Extract the [x, y] coordinate from the center of the cell holding the provided text.  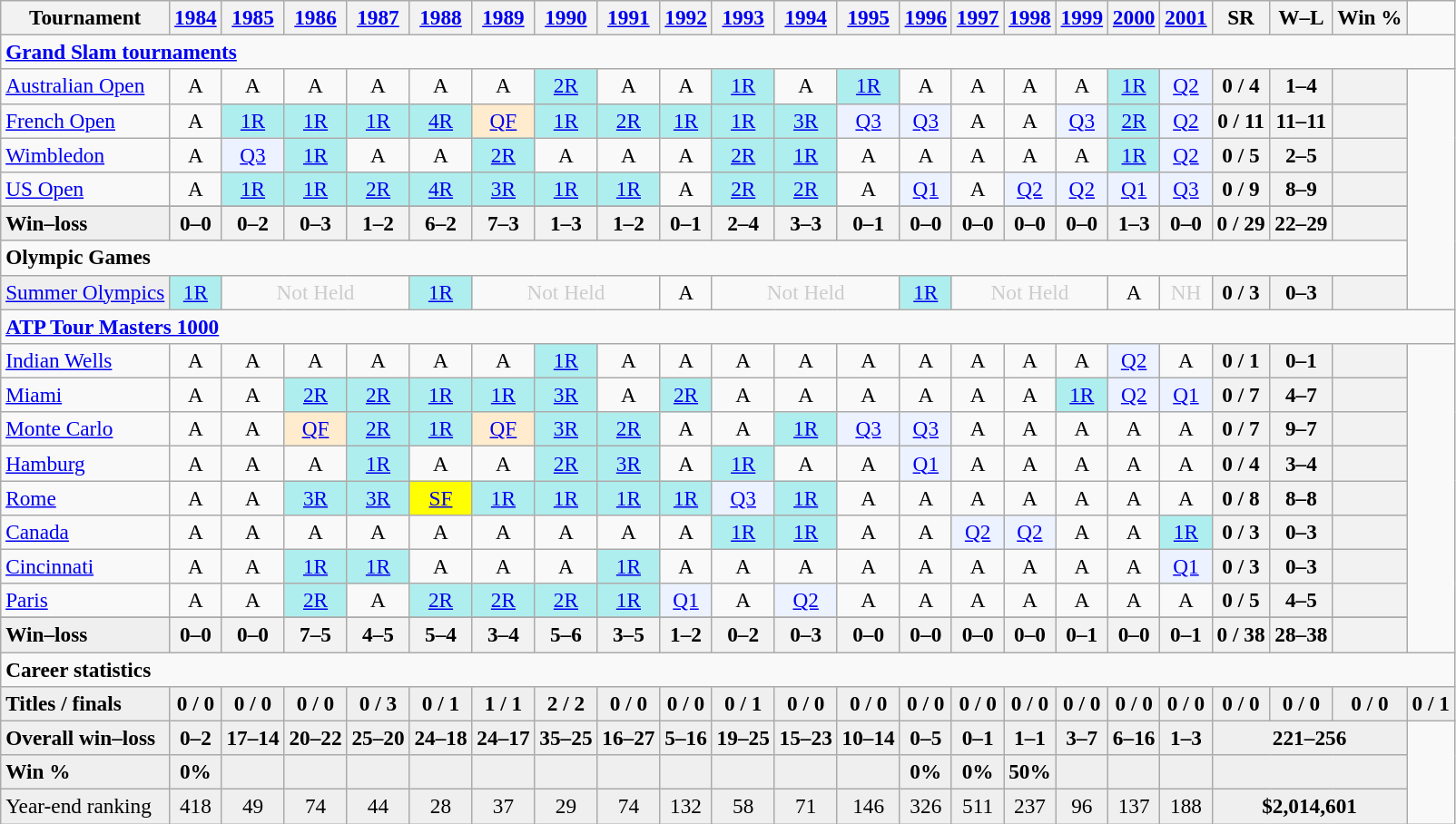
24–18 [441, 738]
19–25 [743, 738]
8–9 [1302, 189]
9–7 [1302, 429]
Tournament [85, 17]
$2,014,601 [1309, 806]
1–1 [1029, 738]
137 [1133, 806]
28–38 [1302, 634]
1990 [566, 17]
0 / 8 [1241, 497]
NH [1185, 292]
Overall win–loss [85, 738]
1993 [743, 17]
1992 [686, 17]
37 [503, 806]
6–16 [1133, 738]
0–5 [926, 738]
7–3 [503, 223]
Miami [85, 395]
Monte Carlo [85, 429]
5–4 [441, 634]
1985 [252, 17]
10–14 [868, 738]
11–11 [1302, 121]
2 / 2 [566, 703]
Paris [85, 601]
35–25 [566, 738]
1997 [977, 17]
2–4 [743, 223]
1–4 [1302, 86]
188 [1185, 806]
Rome [85, 497]
SF [441, 497]
22–29 [1302, 223]
Canada [85, 532]
3–3 [806, 223]
8–8 [1302, 497]
6–2 [441, 223]
44 [378, 806]
3–7 [1082, 738]
1994 [806, 17]
28 [441, 806]
2000 [1133, 17]
25–20 [378, 738]
50% [1029, 771]
24–17 [503, 738]
71 [806, 806]
1988 [441, 17]
US Open [85, 189]
146 [868, 806]
1989 [503, 17]
1986 [316, 17]
29 [566, 806]
16–27 [628, 738]
0 / 9 [1241, 189]
Olympic Games [704, 258]
5–6 [566, 634]
0 / 11 [1241, 121]
3–5 [628, 634]
Wimbledon [85, 154]
15–23 [806, 738]
4–7 [1302, 395]
Cincinnati [85, 566]
2001 [1185, 17]
20–22 [316, 738]
0 / 38 [1241, 634]
17–14 [252, 738]
1995 [868, 17]
W–L [1302, 17]
511 [977, 806]
0 / 29 [1241, 223]
1996 [926, 17]
96 [1082, 806]
Year-end ranking [85, 806]
1999 [1082, 17]
French Open [85, 121]
1998 [1029, 17]
418 [196, 806]
Hamburg [85, 463]
132 [686, 806]
ATP Tour Masters 1000 [728, 326]
1987 [378, 17]
5–16 [686, 738]
2–5 [1302, 154]
Summer Olympics [85, 292]
1991 [628, 17]
326 [926, 806]
Indian Wells [85, 360]
Grand Slam tournaments [728, 52]
49 [252, 806]
SR [1241, 17]
Career statistics [728, 669]
221–256 [1309, 738]
Titles / finals [85, 703]
237 [1029, 806]
7–5 [316, 634]
1984 [196, 17]
58 [743, 806]
1 / 1 [503, 703]
Australian Open [85, 86]
